Return the [x, y] coordinate for the center point of the cell that contains the specified text.  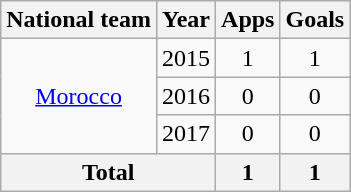
2015 [186, 58]
Morocco [79, 96]
Year [186, 20]
2017 [186, 134]
National team [79, 20]
2016 [186, 96]
Apps [248, 20]
Total [108, 172]
Goals [315, 20]
